Pinpoint the cell where the given text exists, returning its (x, y) midpoint coordinate. 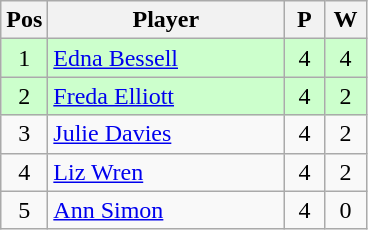
P (304, 20)
0 (346, 210)
Pos (24, 20)
5 (24, 210)
Julie Davies (166, 134)
Liz Wren (166, 172)
Edna Bessell (166, 58)
1 (24, 58)
Ann Simon (166, 210)
3 (24, 134)
Player (166, 20)
W (346, 20)
Freda Elliott (166, 96)
